Scan for the cell matching the given text and deliver its (X, Y) coordinate at center. 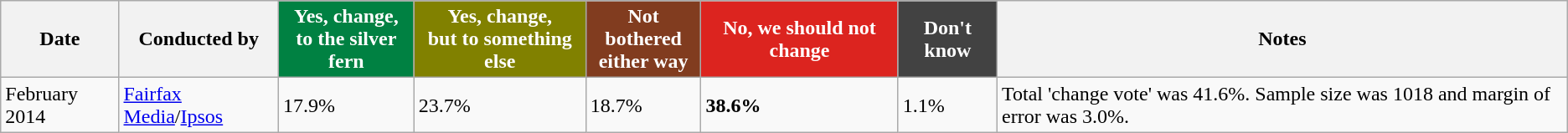
Fairfax Media/Ipsos (199, 105)
Total 'change vote' was 41.6%. Sample size was 1018 and margin of error was 3.0%. (1283, 105)
Conducted by (199, 39)
17.9% (346, 105)
Date (60, 39)
18.7% (643, 105)
38.6% (799, 105)
No, we should not change (799, 39)
February 2014 (60, 105)
23.7% (499, 105)
Not botheredeither way (643, 39)
Yes, change,to the silver fern (346, 39)
Notes (1283, 39)
Yes, change,but to something else (499, 39)
Don't know (947, 39)
1.1% (947, 105)
